Identify which cell holds the provided text, then report its [x, y] central coordinate. 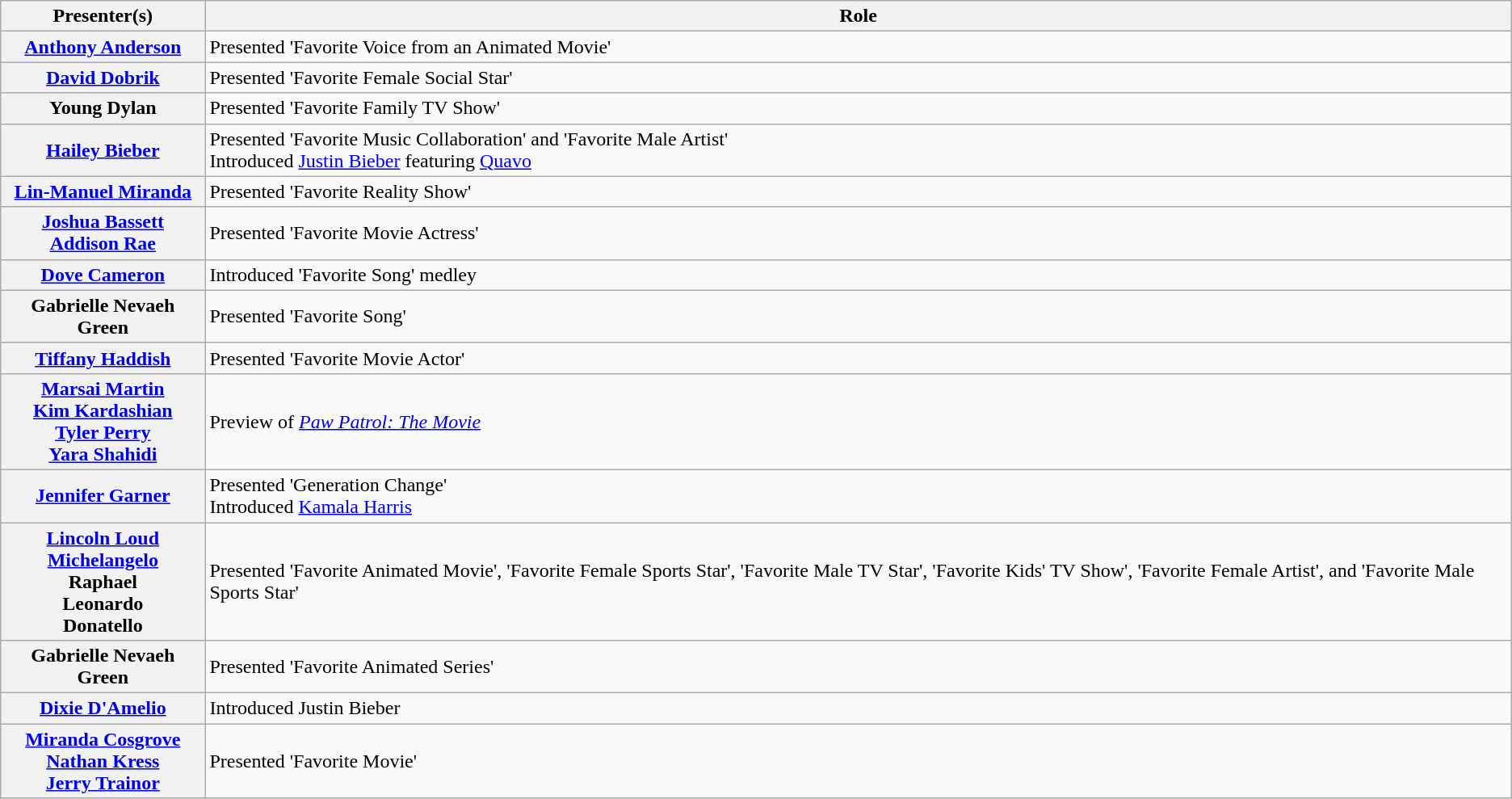
Introduced 'Favorite Song' medley [858, 275]
Preview of Paw Patrol: The Movie [858, 422]
Presented 'Favorite Movie Actor' [858, 358]
Joshua BassettAddison Rae [103, 233]
Introduced Justin Bieber [858, 709]
Presented 'Favorite Animated Series' [858, 667]
Young Dylan [103, 108]
Presented 'Generation Change'Introduced Kamala Harris [858, 496]
Presented 'Favorite Music Collaboration' and 'Favorite Male Artist'Introduced Justin Bieber featuring Quavo [858, 150]
Presented 'Favorite Voice from an Animated Movie' [858, 47]
Lin-Manuel Miranda [103, 191]
Miranda CosgroveNathan KressJerry Trainor [103, 761]
David Dobrik [103, 78]
Role [858, 16]
Dixie D'Amelio [103, 709]
Hailey Bieber [103, 150]
Presented 'Favorite Female Social Star' [858, 78]
Presented 'Favorite Reality Show' [858, 191]
Marsai MartinKim KardashianTyler PerryYara Shahidi [103, 422]
Lincoln LoudMichelangeloRaphaelLeonardoDonatello [103, 581]
Anthony Anderson [103, 47]
Presented 'Favorite Family TV Show' [858, 108]
Jennifer Garner [103, 496]
Presented 'Favorite Movie' [858, 761]
Presenter(s) [103, 16]
Presented 'Favorite Song' [858, 317]
Presented 'Favorite Movie Actress' [858, 233]
Dove Cameron [103, 275]
Tiffany Haddish [103, 358]
